Locate the cell with the specified text and output its [x, y] center coordinate. 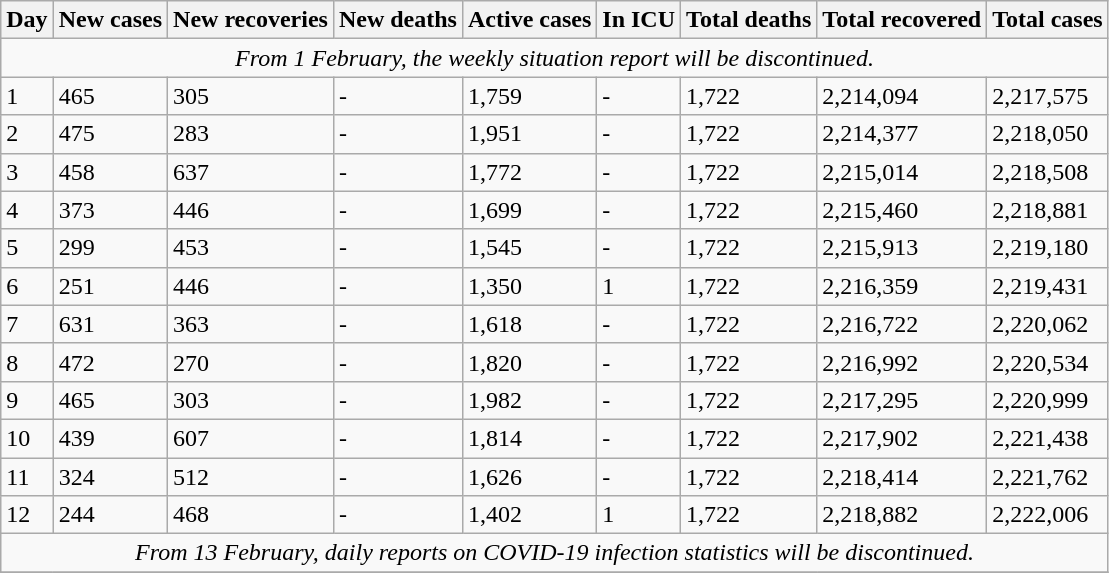
Total cases [1048, 20]
303 [251, 400]
363 [251, 324]
2,218,882 [902, 515]
1,626 [529, 477]
In ICU [639, 20]
From 1 February, the weekly situation report will be discontinued. [554, 58]
299 [110, 248]
10 [27, 438]
1,759 [529, 96]
2,215,913 [902, 248]
1,350 [529, 286]
From 13 February, daily reports on COVID-19 infection statistics will be discontinued. [554, 553]
637 [251, 172]
2,218,050 [1048, 134]
6 [27, 286]
1,951 [529, 134]
2,218,508 [1048, 172]
2,214,094 [902, 96]
1,772 [529, 172]
324 [110, 477]
631 [110, 324]
2,219,431 [1048, 286]
Active cases [529, 20]
2,220,062 [1048, 324]
2,220,534 [1048, 362]
2,218,881 [1048, 210]
453 [251, 248]
2,219,180 [1048, 248]
1,982 [529, 400]
3 [27, 172]
1,820 [529, 362]
1,699 [529, 210]
2,221,762 [1048, 477]
4 [27, 210]
2,216,722 [902, 324]
5 [27, 248]
1,814 [529, 438]
1,402 [529, 515]
373 [110, 210]
New cases [110, 20]
9 [27, 400]
2,218,414 [902, 477]
244 [110, 515]
458 [110, 172]
2,221,438 [1048, 438]
1,618 [529, 324]
New recoveries [251, 20]
Day [27, 20]
2,217,902 [902, 438]
1,545 [529, 248]
2,214,377 [902, 134]
607 [251, 438]
475 [110, 134]
2,215,460 [902, 210]
468 [251, 515]
2,216,359 [902, 286]
2,217,295 [902, 400]
7 [27, 324]
439 [110, 438]
270 [251, 362]
12 [27, 515]
2,215,014 [902, 172]
Total recovered [902, 20]
512 [251, 477]
8 [27, 362]
11 [27, 477]
2 [27, 134]
283 [251, 134]
2,220,999 [1048, 400]
472 [110, 362]
New deaths [398, 20]
2,222,006 [1048, 515]
2,216,992 [902, 362]
Total deaths [749, 20]
251 [110, 286]
2,217,575 [1048, 96]
305 [251, 96]
